Capture the cell that displays the provided text and extract its (X, Y) central coordinate. 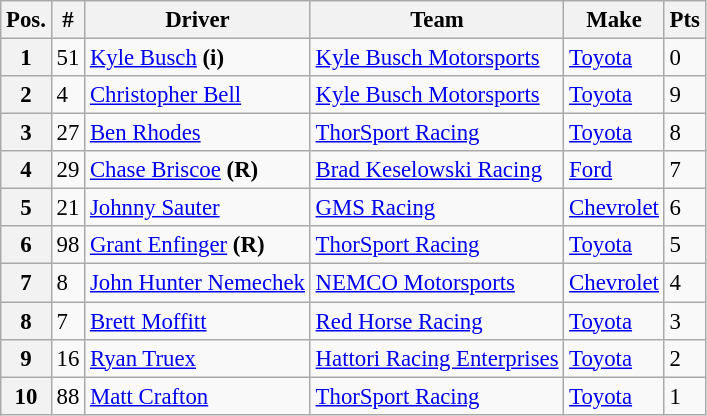
16 (68, 358)
Ryan Truex (198, 358)
29 (68, 170)
Pos. (26, 20)
0 (684, 58)
Hattori Racing Enterprises (437, 358)
Chase Briscoe (R) (198, 170)
21 (68, 208)
Driver (198, 20)
# (68, 20)
Brad Keselowski Racing (437, 170)
Ben Rhodes (198, 133)
10 (26, 396)
Ford (614, 170)
Johnny Sauter (198, 208)
Christopher Bell (198, 95)
27 (68, 133)
GMS Racing (437, 208)
NEMCO Motorsports (437, 283)
Brett Moffitt (198, 321)
Team (437, 20)
98 (68, 245)
88 (68, 396)
Red Horse Racing (437, 321)
Grant Enfinger (R) (198, 245)
Kyle Busch (i) (198, 58)
Matt Crafton (198, 396)
Pts (684, 20)
Make (614, 20)
John Hunter Nemechek (198, 283)
51 (68, 58)
